Provide the (X, Y) coordinate of the cell's center where the given text is located.  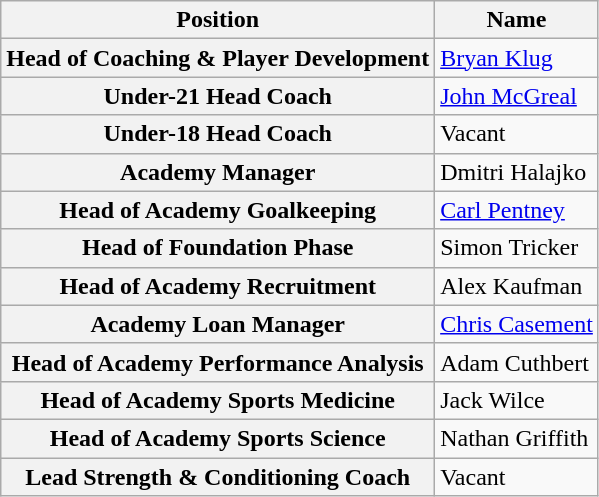
Head of Academy Sports Science (218, 438)
Alex Kaufman (517, 286)
Head of Academy Recruitment (218, 286)
Head of Academy Sports Medicine (218, 400)
Academy Loan Manager (218, 324)
Chris Casement (517, 324)
Academy Manager (218, 172)
Head of Academy Goalkeeping (218, 210)
Lead Strength & Conditioning Coach (218, 477)
Position (218, 20)
Head of Academy Performance Analysis (218, 362)
Nathan Griffith (517, 438)
Under-21 Head Coach (218, 96)
Under-18 Head Coach (218, 134)
Head of Foundation Phase (218, 248)
Head of Coaching & Player Development (218, 58)
Jack Wilce (517, 400)
John McGreal (517, 96)
Carl Pentney (517, 210)
Bryan Klug (517, 58)
Adam Cuthbert (517, 362)
Simon Tricker (517, 248)
Name (517, 20)
Dmitri Halajko (517, 172)
